Capture the cell that displays the provided text and extract its (X, Y) central coordinate. 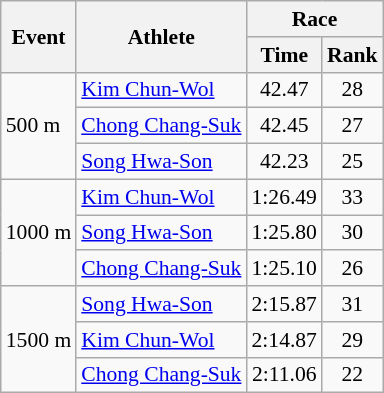
1:25.10 (284, 269)
42.47 (284, 90)
Event (38, 36)
Race (314, 19)
28 (352, 90)
33 (352, 197)
2:11.06 (284, 375)
2:14.87 (284, 340)
1500 m (38, 340)
Time (284, 55)
1:26.49 (284, 197)
42.23 (284, 162)
22 (352, 375)
42.45 (284, 126)
29 (352, 340)
27 (352, 126)
30 (352, 233)
1:25.80 (284, 233)
26 (352, 269)
Rank (352, 55)
31 (352, 304)
2:15.87 (284, 304)
1000 m (38, 232)
500 m (38, 126)
Athlete (161, 36)
25 (352, 162)
